Find where the given text appears and provide that cell's center as (X, Y) coordinate. 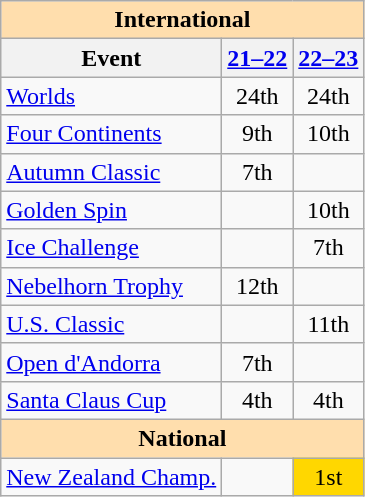
12th (258, 286)
Four Continents (112, 134)
U.S. Classic (112, 324)
1st (328, 477)
22–23 (328, 58)
Nebelhorn Trophy (112, 286)
21–22 (258, 58)
Open d'Andorra (112, 362)
11th (328, 324)
Autumn Classic (112, 172)
Golden Spin (112, 210)
International (182, 20)
9th (258, 134)
Santa Claus Cup (112, 400)
National (182, 438)
New Zealand Champ. (112, 477)
Worlds (112, 96)
Event (112, 58)
Ice Challenge (112, 248)
